Find where the given text appears and provide that cell's center as [X, Y] coordinate. 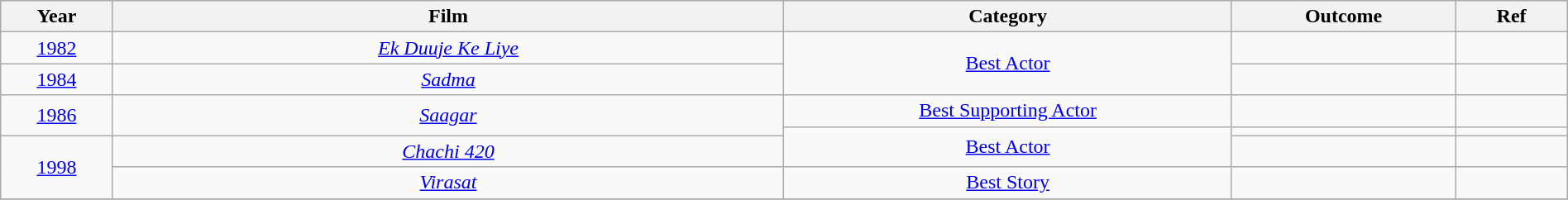
1986 [56, 116]
1984 [56, 79]
Sadma [448, 79]
1998 [56, 167]
Category [1007, 17]
Saagar [448, 116]
Ek Duuje Ke Liye [448, 48]
Outcome [1343, 17]
Ref [1512, 17]
Film [448, 17]
Virasat [448, 183]
1982 [56, 48]
Year [56, 17]
Chachi 420 [448, 151]
Best Supporting Actor [1007, 111]
Best Story [1007, 183]
